Scan for the cell matching the given text and deliver its [X, Y] coordinate at center. 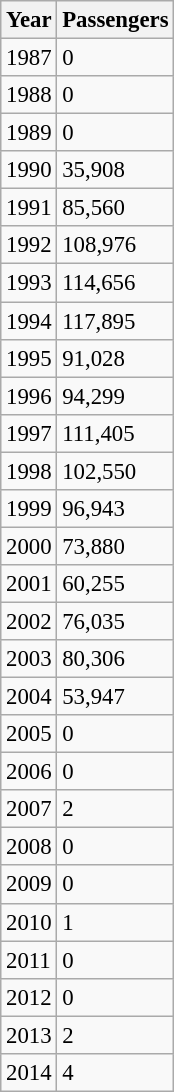
1990 [29, 170]
1998 [29, 471]
76,035 [116, 621]
1 [116, 922]
2006 [29, 772]
2002 [29, 621]
2004 [29, 697]
114,656 [116, 283]
2010 [29, 922]
96,943 [116, 509]
1992 [29, 245]
1993 [29, 283]
1988 [29, 95]
73,880 [116, 546]
4 [116, 1073]
117,895 [116, 321]
94,299 [116, 396]
2014 [29, 1073]
2008 [29, 847]
85,560 [116, 208]
1994 [29, 321]
108,976 [116, 245]
2011 [29, 960]
1991 [29, 208]
2003 [29, 659]
Year [29, 20]
2012 [29, 997]
1989 [29, 133]
111,405 [116, 433]
Passengers [116, 20]
2005 [29, 734]
1999 [29, 509]
91,028 [116, 358]
2007 [29, 809]
1996 [29, 396]
1987 [29, 58]
35,908 [116, 170]
80,306 [116, 659]
60,255 [116, 584]
53,947 [116, 697]
2013 [29, 1035]
1995 [29, 358]
2000 [29, 546]
1997 [29, 433]
102,550 [116, 471]
2009 [29, 885]
2001 [29, 584]
